Identify which cell holds the provided text, then report its [X, Y] central coordinate. 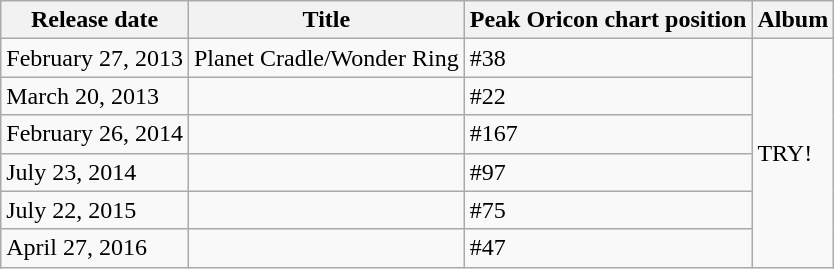
#47 [608, 248]
Peak Oricon chart position [608, 20]
March 20, 2013 [95, 96]
TRY! [793, 153]
#167 [608, 134]
Release date [95, 20]
July 22, 2015 [95, 210]
#38 [608, 58]
#75 [608, 210]
February 26, 2014 [95, 134]
July 23, 2014 [95, 172]
Title [326, 20]
Album [793, 20]
February 27, 2013 [95, 58]
Planet Cradle/Wonder Ring [326, 58]
April 27, 2016 [95, 248]
#97 [608, 172]
#22 [608, 96]
